Return (x, y) of the center of cell containing provided text 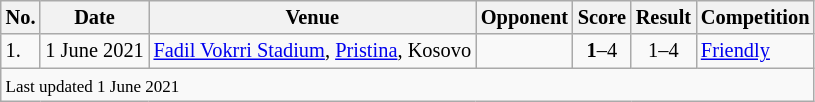
Opponent (524, 17)
Venue (312, 17)
Date (94, 17)
Fadil Vokrri Stadium, Pristina, Kosovo (312, 51)
No. (21, 17)
1 June 2021 (94, 51)
Score (602, 17)
Competition (755, 17)
Friendly (755, 51)
1. (21, 51)
Last updated 1 June 2021 (408, 85)
Result (664, 17)
